Determine the [x, y] coordinate at the center of the cell enclosing the given text.  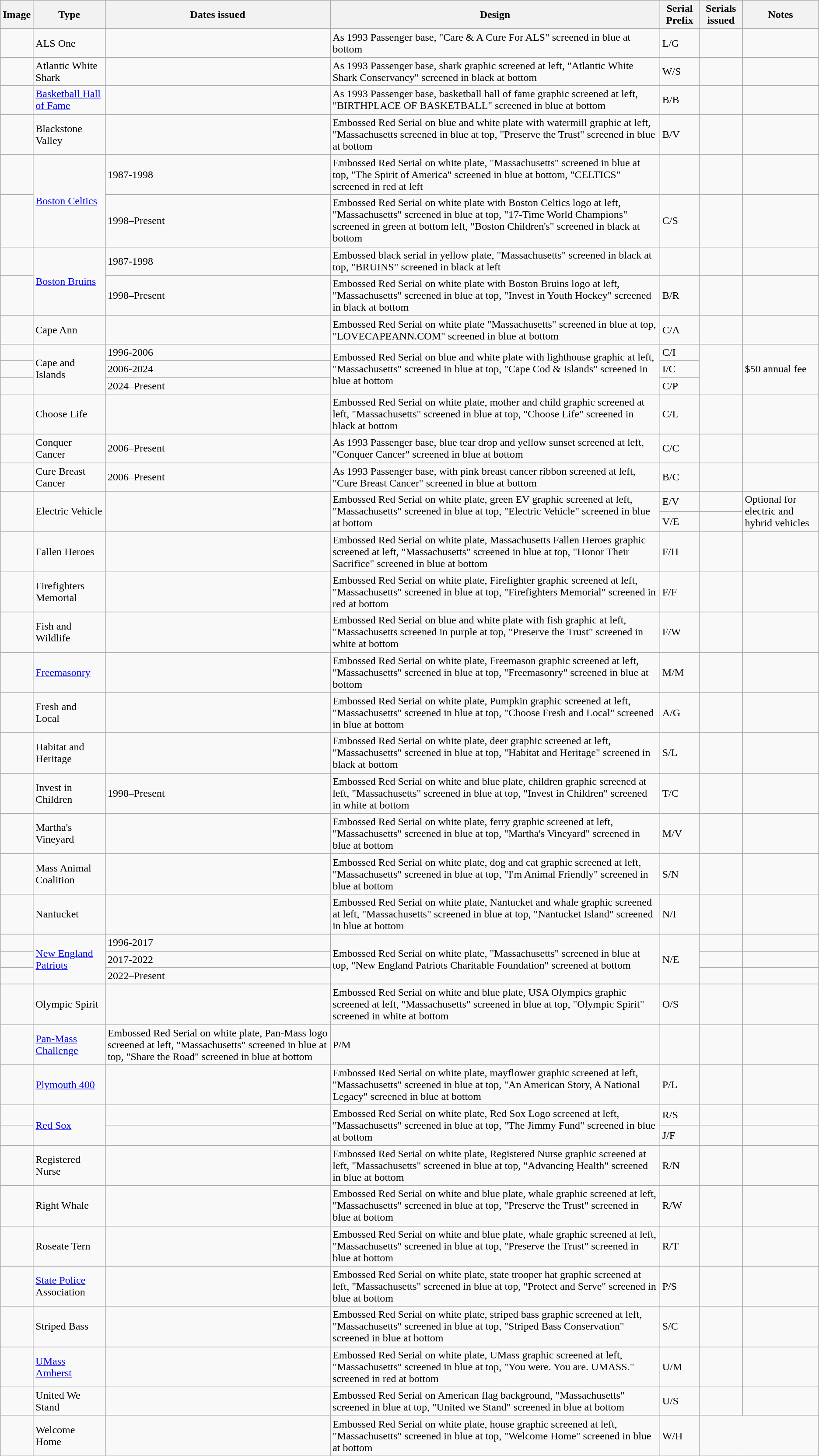
Registered Nurse [69, 1165]
C/A [679, 330]
Invest in Children [69, 793]
Type [69, 15]
Boston Celtics [69, 200]
E/V [679, 501]
Blackstone Valley [69, 134]
C/L [679, 414]
L/G [679, 43]
As 1993 Passenger base, basketball hall of fame graphic screened at left, "BIRTHPLACE OF BASKETBALL" screened in blue at bottom [495, 100]
1996-2006 [217, 352]
C/I [679, 352]
Cape Ann [69, 330]
Martha's Vineyard [69, 833]
Serials issued [721, 15]
Cape and Islands [69, 369]
Fish and Wildlife [69, 632]
Atlantic White Shark [69, 72]
Nantucket [69, 914]
P/M [495, 1045]
Basketball Hall of Fame [69, 100]
ALS One [69, 43]
R/N [679, 1165]
V/E [679, 521]
As 1993 Passenger base, with pink breast cancer ribbon screened at left, "Cure Breast Cancer" screened in blue at bottom [495, 477]
As 1993 Passenger base, blue tear drop and yellow sunset screened at left, "Conquer Cancer" screened in blue at bottom [495, 449]
1996-2017 [217, 942]
O/S [679, 1004]
Right Whale [69, 1206]
As 1993 Passenger base, shark graphic screened at left, "Atlantic White Shark Conservancy" screened in black at bottom [495, 72]
Freemasonry [69, 672]
Cure Breast Cancer [69, 477]
Embossed Red Serial on white plate, "Massachusetts" screened in blue at top, "New England Patriots Charitable Foundation" screened at bottom [495, 959]
2017-2022 [217, 959]
F/H [679, 552]
N/I [679, 914]
Habitat and Heritage [69, 753]
C/S [679, 220]
Fallen Heroes [69, 552]
2022–Present [217, 976]
Conquer Cancer [69, 449]
R/T [679, 1246]
Embossed Red Serial on American flag background, "Massachusetts" screened in blue at top, "United we Stand" screened in blue at bottom [495, 1401]
As 1993 Passenger base, "Care & A Cure For ALS" screened in blue at bottom [495, 43]
Embossed Red Serial on white plate "Massachusetts" screened in blue at top, "LOVECAPEANN.COM" screened in blue at bottom [495, 330]
M/V [679, 833]
Design [495, 15]
F/F [679, 592]
T/C [679, 793]
B/C [679, 477]
Notes [780, 15]
Fresh and Local [69, 713]
New England Patriots [69, 959]
B/V [679, 134]
J/F [679, 1135]
Dates issued [217, 15]
W/S [679, 72]
S/N [679, 874]
Optional for electric and hybrid vehicles [780, 511]
R/W [679, 1206]
R/S [679, 1115]
Electric Vehicle [69, 511]
Mass Animal Coalition [69, 874]
Red Sox [69, 1125]
Pan-Mass Challenge [69, 1045]
B/B [679, 100]
N/E [679, 959]
2024–Present [217, 385]
M/M [679, 672]
Embossed black serial in yellow plate, "Massachusetts" screened in black at top, "BRUINS" screened in black at left [495, 261]
I/C [679, 369]
Olympic Spirit [69, 1004]
Serial Prefix [679, 15]
P/L [679, 1085]
S/C [679, 1326]
Welcome Home [69, 1435]
Choose Life [69, 414]
U/M [679, 1367]
B/R [679, 295]
Plymouth 400 [69, 1085]
Boston Bruins [69, 281]
F/W [679, 632]
$50 annual fee [780, 369]
W/H [679, 1435]
State Police Association [69, 1286]
2006-2024 [217, 369]
U/S [679, 1401]
S/L [679, 753]
Firefighters Memorial [69, 592]
Image [17, 15]
C/P [679, 385]
United We Stand [69, 1401]
UMass Amherst [69, 1367]
C/C [679, 449]
P/S [679, 1286]
Striped Bass [69, 1326]
A/G [679, 713]
Roseate Tern [69, 1246]
